Search for the cell housing the specified text and yield its (X, Y) center coordinate. 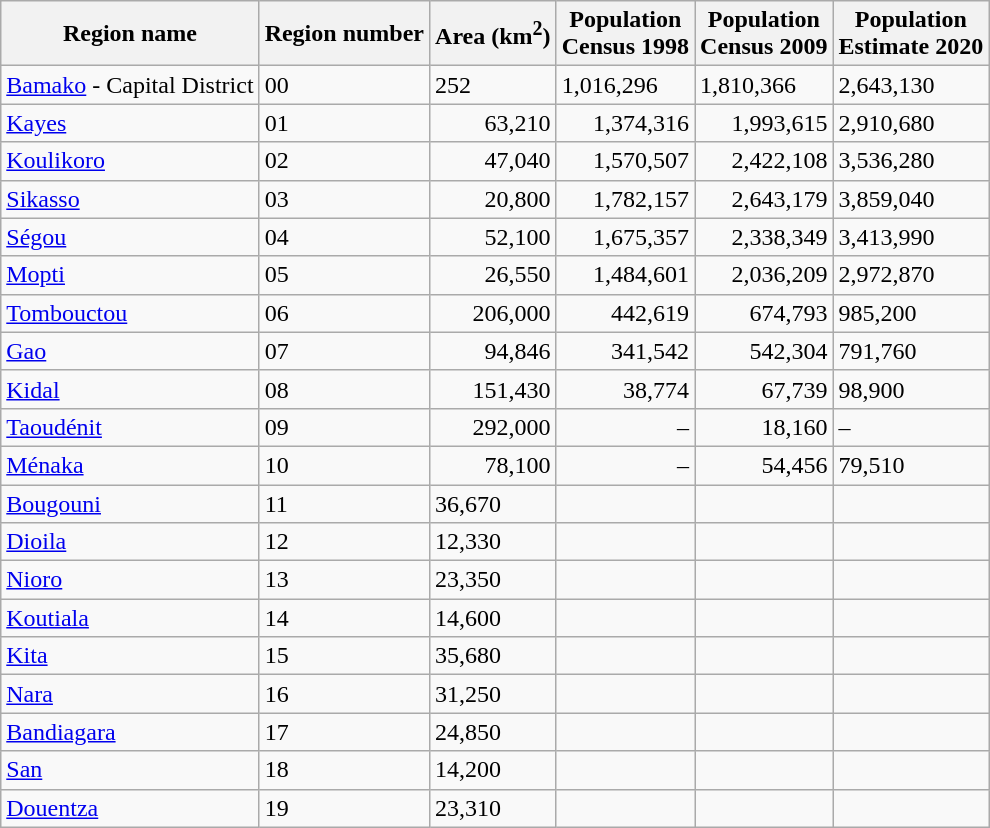
94,846 (494, 351)
Kidal (130, 389)
985,200 (911, 313)
Koulikoro (130, 161)
1,993,615 (764, 123)
151,430 (494, 389)
Sikasso (130, 199)
04 (344, 237)
Nara (130, 694)
17 (344, 732)
00 (344, 85)
52,100 (494, 237)
20,800 (494, 199)
2,643,130 (911, 85)
Kayes (130, 123)
23,350 (494, 580)
Dioila (130, 542)
2,972,870 (911, 275)
07 (344, 351)
Region number (344, 34)
14,200 (494, 770)
35,680 (494, 656)
14,600 (494, 618)
2,338,349 (764, 237)
PopulationEstimate 2020 (911, 34)
PopulationCensus 1998 (625, 34)
252 (494, 85)
03 (344, 199)
Ménaka (130, 465)
Area (km2) (494, 34)
16 (344, 694)
79,510 (911, 465)
10 (344, 465)
2,910,680 (911, 123)
791,760 (911, 351)
3,413,990 (911, 237)
02 (344, 161)
Koutiala (130, 618)
2,036,209 (764, 275)
206,000 (494, 313)
PopulationCensus 2009 (764, 34)
36,670 (494, 503)
Gao (130, 351)
1,484,601 (625, 275)
Tombouctou (130, 313)
18,160 (764, 427)
674,793 (764, 313)
06 (344, 313)
54,456 (764, 465)
12 (344, 542)
14 (344, 618)
63,210 (494, 123)
26,550 (494, 275)
442,619 (625, 313)
1,782,157 (625, 199)
1,374,316 (625, 123)
31,250 (494, 694)
1,570,507 (625, 161)
Bandiagara (130, 732)
Douentza (130, 808)
1,810,366 (764, 85)
05 (344, 275)
Region name (130, 34)
08 (344, 389)
23,310 (494, 808)
2,643,179 (764, 199)
Taoudénit (130, 427)
47,040 (494, 161)
09 (344, 427)
11 (344, 503)
Nioro (130, 580)
Bougouni (130, 503)
Bamako - Capital District (130, 85)
18 (344, 770)
292,000 (494, 427)
542,304 (764, 351)
3,859,040 (911, 199)
98,900 (911, 389)
12,330 (494, 542)
San (130, 770)
3,536,280 (911, 161)
67,739 (764, 389)
2,422,108 (764, 161)
01 (344, 123)
78,100 (494, 465)
24,850 (494, 732)
341,542 (625, 351)
1,016,296 (625, 85)
15 (344, 656)
19 (344, 808)
38,774 (625, 389)
Ségou (130, 237)
Mopti (130, 275)
Kita (130, 656)
13 (344, 580)
1,675,357 (625, 237)
